Return (X, Y) of the center of cell containing provided text 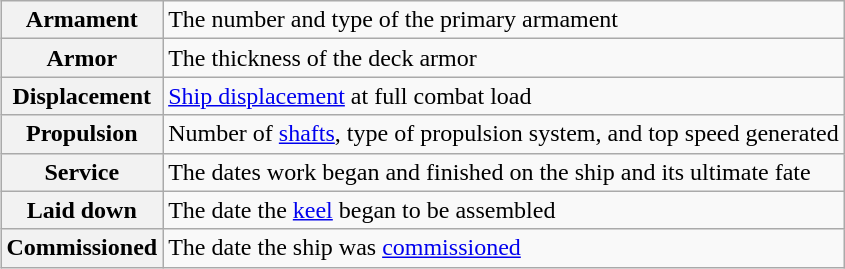
Displacement (82, 96)
The dates work began and finished on the ship and its ultimate fate (504, 172)
Armament (82, 20)
Laid down (82, 210)
The thickness of the deck armor (504, 58)
Armor (82, 58)
The number and type of the primary armament (504, 20)
The date the ship was commissioned (504, 248)
Ship displacement at full combat load (504, 96)
Propulsion (82, 134)
The date the keel began to be assembled (504, 210)
Number of shafts, type of propulsion system, and top speed generated (504, 134)
Commissioned (82, 248)
Service (82, 172)
